Find where the given text appears and provide that cell's center as [x, y] coordinate. 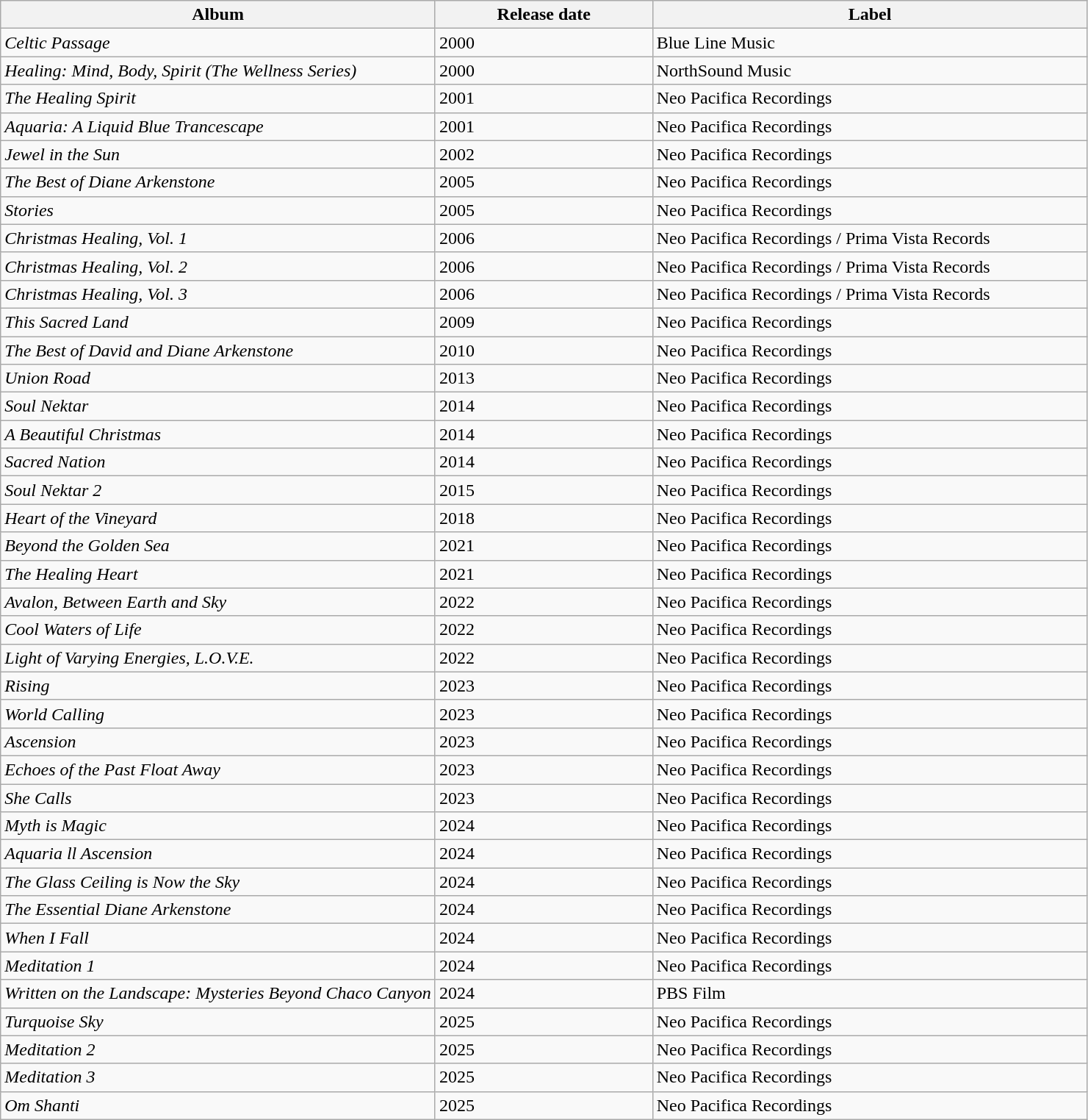
Heart of the Vineyard [218, 518]
Meditation 1 [218, 966]
Written on the Landscape: Mysteries Beyond Chaco Canyon [218, 994]
Turquoise Sky [218, 1022]
Jewel in the Sun [218, 154]
Light of Varying Energies, L.O.V.E. [218, 658]
Rising [218, 686]
World Calling [218, 714]
Soul Nektar 2 [218, 490]
Christmas Healing, Vol. 3 [218, 294]
She Calls [218, 797]
Blue Line Music [870, 43]
Ascension [218, 742]
Myth is Magic [218, 826]
Avalon, Between Earth and Sky [218, 602]
2018 [544, 518]
Om Shanti [218, 1105]
Celtic Passage [218, 43]
A Beautiful Christmas [218, 434]
When I Fall [218, 938]
Aquaria: A Liquid Blue Trancescape [218, 126]
2013 [544, 378]
The Best of Diane Arkenstone [218, 182]
Aquaria ll Ascension [218, 854]
Cool Waters of Life [218, 630]
Healing: Mind, Body, Spirit (The Wellness Series) [218, 71]
2010 [544, 351]
Christmas Healing, Vol. 1 [218, 238]
Christmas Healing, Vol. 2 [218, 266]
2009 [544, 322]
Sacred Nation [218, 462]
Album [218, 15]
2002 [544, 154]
PBS Film [870, 994]
Echoes of the Past Float Away [218, 769]
Beyond the Golden Sea [218, 546]
Release date [544, 15]
Soul Nektar [218, 406]
Union Road [218, 378]
The Essential Diane Arkenstone [218, 910]
Stories [218, 210]
The Healing Spirit [218, 98]
The Best of David and Diane Arkenstone [218, 351]
The Glass Ceiling is Now the Sky [218, 882]
2015 [544, 490]
This Sacred Land [218, 322]
Meditation 3 [218, 1077]
Meditation 2 [218, 1049]
The Healing Heart [218, 574]
NorthSound Music [870, 71]
Label [870, 15]
